Determine the [X, Y] coordinate at the center of the cell enclosing the given text.  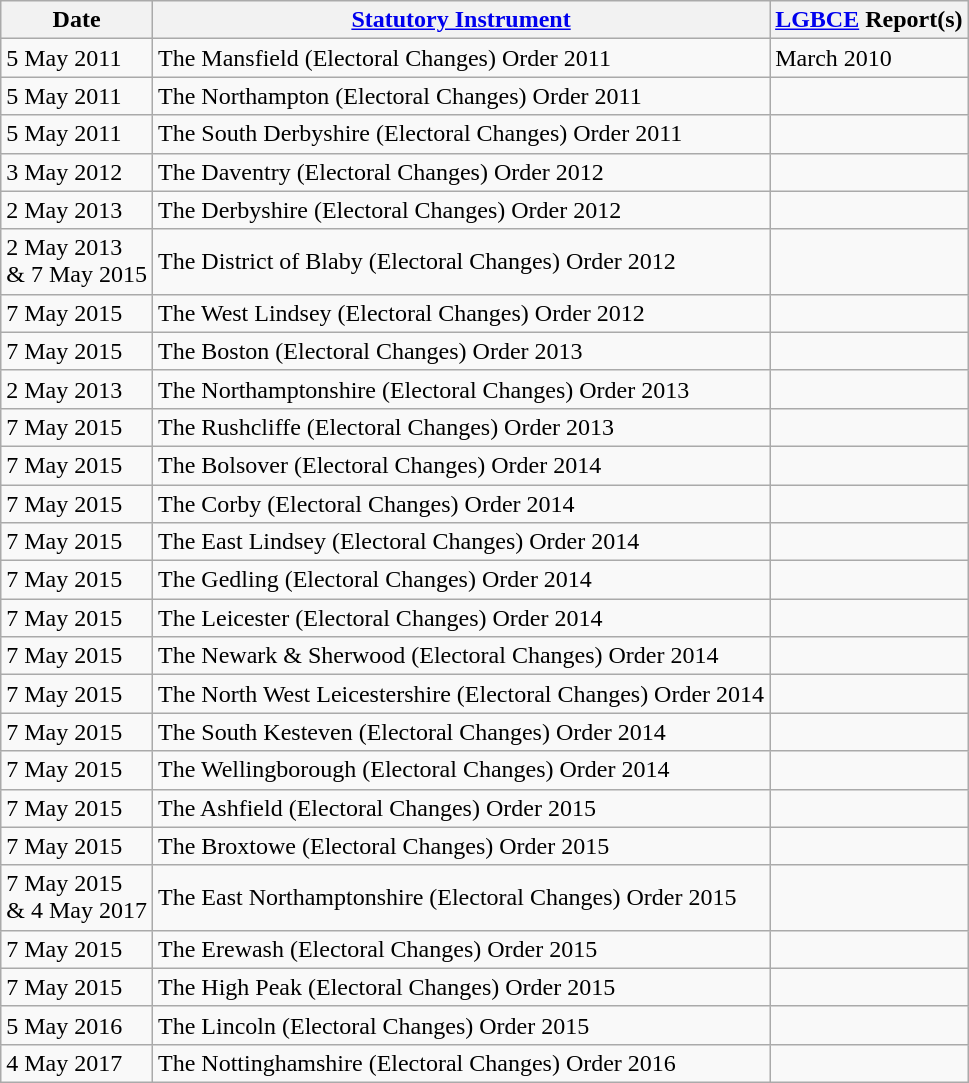
The Erewash (Electoral Changes) Order 2015 [460, 949]
The Gedling (Electoral Changes) Order 2014 [460, 580]
The Northampton (Electoral Changes) Order 2011 [460, 96]
4 May 2017 [77, 1063]
The Rushcliffe (Electoral Changes) Order 2013 [460, 427]
The West Lindsey (Electoral Changes) Order 2012 [460, 313]
The Nottinghamshire (Electoral Changes) Order 2016 [460, 1063]
The South Kesteven (Electoral Changes) Order 2014 [460, 732]
The Mansfield (Electoral Changes) Order 2011 [460, 58]
The Broxtowe (Electoral Changes) Order 2015 [460, 846]
The High Peak (Electoral Changes) Order 2015 [460, 987]
The Boston (Electoral Changes) Order 2013 [460, 351]
3 May 2012 [77, 172]
The South Derbyshire (Electoral Changes) Order 2011 [460, 134]
The Ashfield (Electoral Changes) Order 2015 [460, 808]
The East Northamptonshire (Electoral Changes) Order 2015 [460, 898]
The Corby (Electoral Changes) Order 2014 [460, 503]
Statutory Instrument [460, 20]
March 2010 [869, 58]
The Lincoln (Electoral Changes) Order 2015 [460, 1025]
The North West Leicestershire (Electoral Changes) Order 2014 [460, 694]
The Leicester (Electoral Changes) Order 2014 [460, 618]
2 May 2013& 7 May 2015 [77, 262]
The Bolsover (Electoral Changes) Order 2014 [460, 465]
The Daventry (Electoral Changes) Order 2012 [460, 172]
The Derbyshire (Electoral Changes) Order 2012 [460, 210]
The Northamptonshire (Electoral Changes) Order 2013 [460, 389]
5 May 2016 [77, 1025]
The Wellingborough (Electoral Changes) Order 2014 [460, 770]
The East Lindsey (Electoral Changes) Order 2014 [460, 542]
LGBCE Report(s) [869, 20]
Date [77, 20]
The Newark & Sherwood (Electoral Changes) Order 2014 [460, 656]
The District of Blaby (Electoral Changes) Order 2012 [460, 262]
7 May 2015& 4 May 2017 [77, 898]
